Capture the cell that displays the provided text and extract its [X, Y] central coordinate. 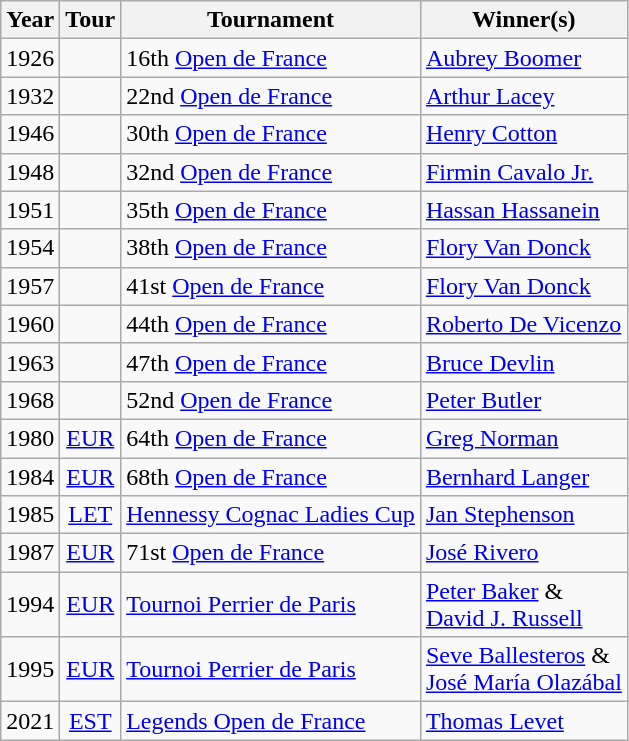
32nd Open de France [271, 172]
Bruce Devlin [524, 362]
Tour [90, 20]
Thomas Levet [524, 721]
LET [90, 515]
2021 [30, 721]
1987 [30, 553]
1994 [30, 604]
Jan Stephenson [524, 515]
Roberto De Vicenzo [524, 324]
1946 [30, 134]
EST [90, 721]
Seve Ballesteros & José María Olazábal [524, 670]
47th Open de France [271, 362]
Year [30, 20]
1968 [30, 400]
Peter Baker & David J. Russell [524, 604]
1985 [30, 515]
1960 [30, 324]
68th Open de France [271, 477]
Bernhard Langer [524, 477]
Arthur Lacey [524, 96]
1957 [30, 286]
64th Open de France [271, 438]
35th Open de France [271, 210]
44th Open de France [271, 324]
Greg Norman [524, 438]
1926 [30, 58]
Henry Cotton [524, 134]
41st Open de France [271, 286]
1963 [30, 362]
38th Open de France [271, 248]
Winner(s) [524, 20]
52nd Open de France [271, 400]
1951 [30, 210]
1995 [30, 670]
1954 [30, 248]
Peter Butler [524, 400]
1980 [30, 438]
Aubrey Boomer [524, 58]
30th Open de France [271, 134]
1984 [30, 477]
Hennessy Cognac Ladies Cup [271, 515]
22nd Open de France [271, 96]
Tournament [271, 20]
1948 [30, 172]
16th Open de France [271, 58]
Firmin Cavalo Jr. [524, 172]
José Rivero [524, 553]
1932 [30, 96]
71st Open de France [271, 553]
Hassan Hassanein [524, 210]
Legends Open de France [271, 721]
